Output the (x, y) coordinate of the center of the cell containing the given text.  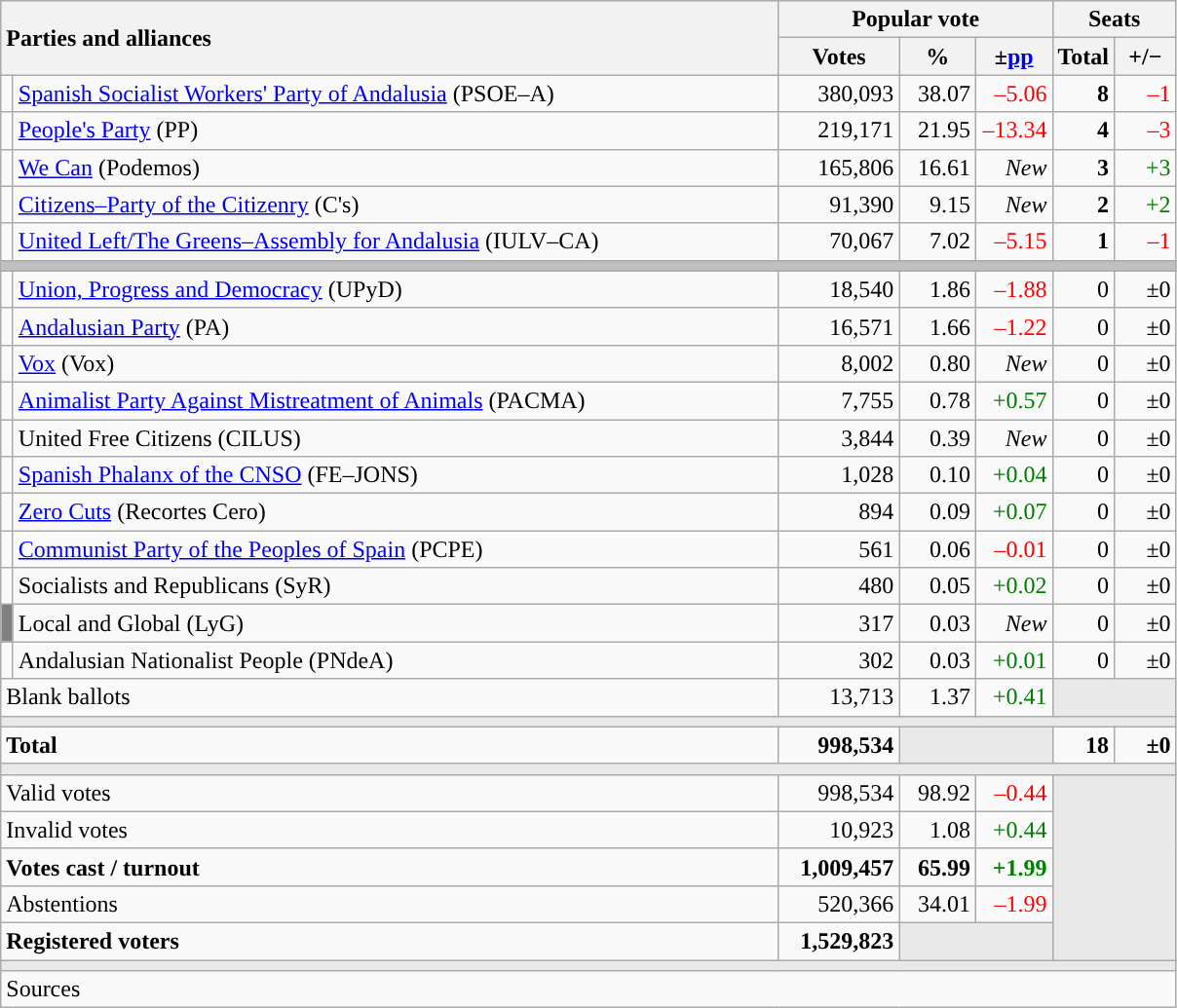
561 (839, 549)
7.02 (937, 242)
1.08 (937, 830)
Votes (839, 56)
% (937, 56)
18 (1083, 745)
21.95 (937, 131)
3 (1083, 168)
Registered voters (390, 941)
–5.06 (1013, 93)
1 (1083, 242)
+0.57 (1013, 400)
Local and Global (LyG) (396, 623)
+3 (1146, 168)
4 (1083, 131)
894 (839, 512)
34.01 (937, 904)
Abstentions (390, 904)
Socialists and Republicans (SyR) (396, 586)
8,002 (839, 363)
1.66 (937, 326)
380,093 (839, 93)
Votes cast / turnout (390, 867)
Union, Progress and Democracy (UPyD) (396, 289)
Invalid votes (390, 830)
+0.44 (1013, 830)
480 (839, 586)
1.37 (937, 697)
18,540 (839, 289)
Communist Party of the Peoples of Spain (PCPE) (396, 549)
Citizens–Party of the Citizenry (C's) (396, 205)
Spanish Socialist Workers' Party of Andalusia (PSOE–A) (396, 93)
0.09 (937, 512)
+2 (1146, 205)
9.15 (937, 205)
+1.99 (1013, 867)
16.61 (937, 168)
+0.07 (1013, 512)
98.92 (937, 793)
Blank ballots (390, 697)
–3 (1146, 131)
+0.01 (1013, 660)
1.86 (937, 289)
Andalusian Nationalist People (PNdeA) (396, 660)
8 (1083, 93)
–0.44 (1013, 793)
–13.34 (1013, 131)
Popular vote (916, 19)
United Left/The Greens–Assembly for Andalusia (IULV–CA) (396, 242)
38.07 (937, 93)
0.78 (937, 400)
–1.22 (1013, 326)
+/− (1146, 56)
–5.15 (1013, 242)
Parties and alliances (390, 38)
1,529,823 (839, 941)
2 (1083, 205)
0.06 (937, 549)
0.05 (937, 586)
3,844 (839, 437)
219,171 (839, 131)
–1.88 (1013, 289)
302 (839, 660)
7,755 (839, 400)
+0.04 (1013, 475)
10,923 (839, 830)
We Can (Podemos) (396, 168)
165,806 (839, 168)
±pp (1013, 56)
16,571 (839, 326)
Zero Cuts (Recortes Cero) (396, 512)
Vox (Vox) (396, 363)
91,390 (839, 205)
0.80 (937, 363)
Valid votes (390, 793)
Sources (588, 989)
70,067 (839, 242)
520,366 (839, 904)
1,009,457 (839, 867)
1,028 (839, 475)
People's Party (PP) (396, 131)
Seats (1115, 19)
–0.01 (1013, 549)
–1.99 (1013, 904)
0.10 (937, 475)
Animalist Party Against Mistreatment of Animals (PACMA) (396, 400)
United Free Citizens (CILUS) (396, 437)
+0.41 (1013, 697)
13,713 (839, 697)
Spanish Phalanx of the CNSO (FE–JONS) (396, 475)
Andalusian Party (PA) (396, 326)
+0.02 (1013, 586)
317 (839, 623)
65.99 (937, 867)
0.39 (937, 437)
